Provide the [x, y] coordinate of the cell's center where the given text is located.  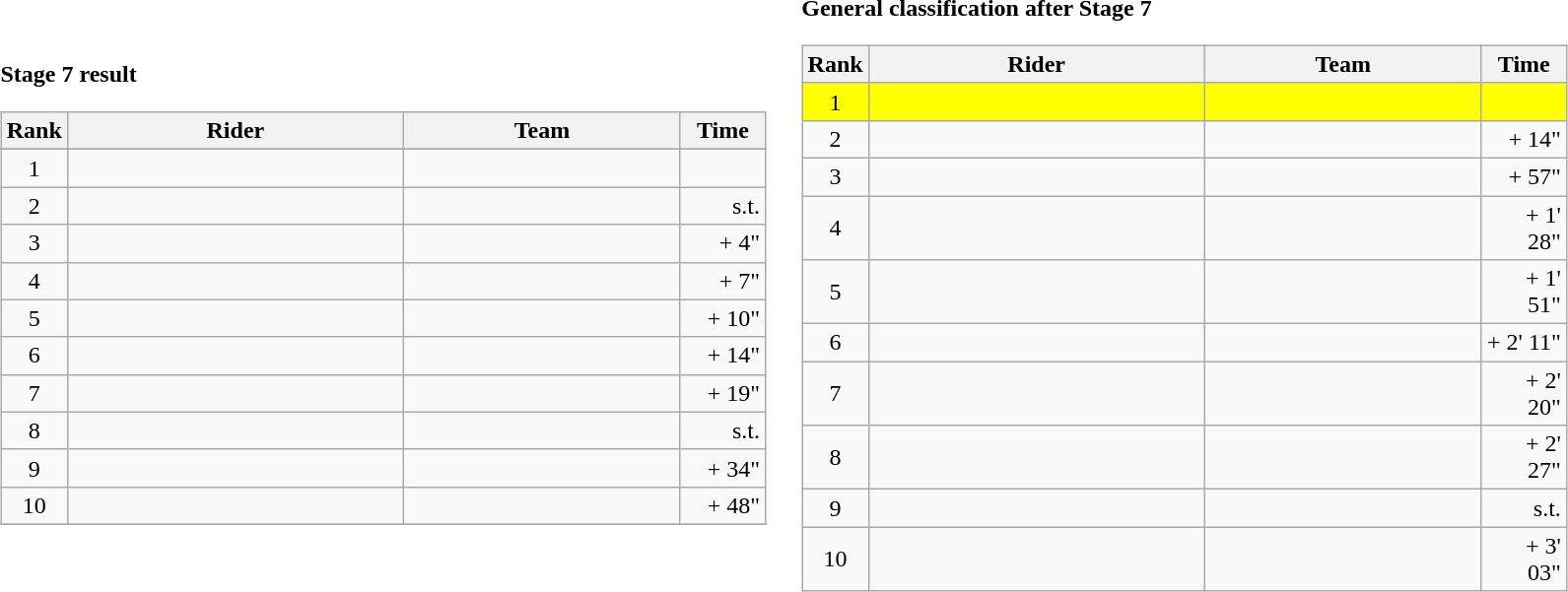
+ 1' 51" [1524, 292]
+ 48" [722, 505]
+ 2' 20" [1524, 394]
+ 3' 03" [1524, 559]
+ 34" [722, 468]
+ 19" [722, 393]
+ 2' 27" [1524, 457]
+ 4" [722, 243]
+ 10" [722, 318]
+ 2' 11" [1524, 343]
+ 57" [1524, 176]
+ 7" [722, 281]
+ 1' 28" [1524, 227]
